Locate the cell with the specified text and output its [X, Y] center coordinate. 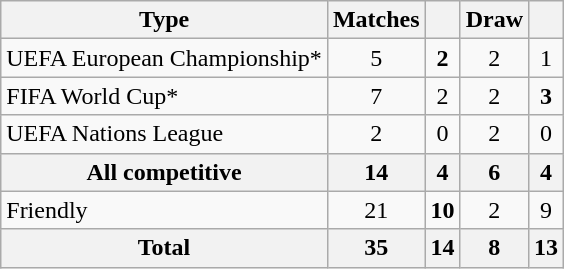
3 [546, 96]
13 [546, 248]
9 [546, 210]
8 [494, 248]
Type [164, 20]
Draw [494, 20]
All competitive [164, 172]
Total [164, 248]
UEFA European Championship* [164, 58]
35 [376, 248]
Friendly [164, 210]
5 [376, 58]
UEFA Nations League [164, 134]
6 [494, 172]
10 [442, 210]
21 [376, 210]
FIFA World Cup* [164, 96]
Matches [376, 20]
1 [546, 58]
7 [376, 96]
